Scan for the cell matching the given text and deliver its (X, Y) coordinate at center. 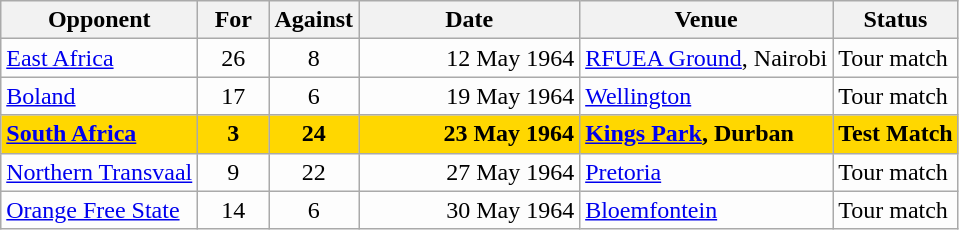
24 (314, 134)
14 (234, 210)
8 (314, 58)
Date (470, 20)
3 (234, 134)
Pretoria (706, 172)
Orange Free State (100, 210)
Status (896, 20)
23 May 1964 (470, 134)
12 May 1964 (470, 58)
Test Match (896, 134)
RFUEA Ground, Nairobi (706, 58)
Bloemfontein (706, 210)
27 May 1964 (470, 172)
17 (234, 96)
26 (234, 58)
9 (234, 172)
Northern Transvaal (100, 172)
Venue (706, 20)
East Africa (100, 58)
Boland (100, 96)
South Africa (100, 134)
Opponent (100, 20)
For (234, 20)
Kings Park, Durban (706, 134)
22 (314, 172)
30 May 1964 (470, 210)
19 May 1964 (470, 96)
Wellington (706, 96)
Against (314, 20)
